Capture the cell that displays the provided text and extract its [X, Y] central coordinate. 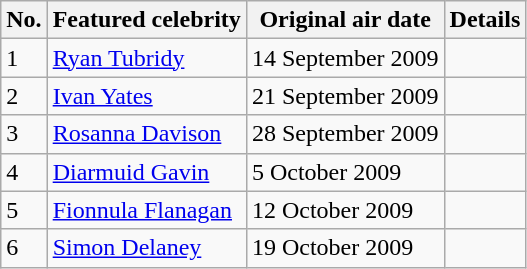
3 [24, 134]
19 October 2009 [345, 248]
Ryan Tubridy [146, 58]
Fionnula Flanagan [146, 210]
Original air date [345, 20]
Rosanna Davison [146, 134]
4 [24, 172]
Simon Delaney [146, 248]
5 [24, 210]
No. [24, 20]
1 [24, 58]
Details [485, 20]
5 October 2009 [345, 172]
12 October 2009 [345, 210]
Diarmuid Gavin [146, 172]
28 September 2009 [345, 134]
Ivan Yates [146, 96]
6 [24, 248]
14 September 2009 [345, 58]
Featured celebrity [146, 20]
2 [24, 96]
21 September 2009 [345, 96]
